Return [X, Y] of the center of cell containing provided text 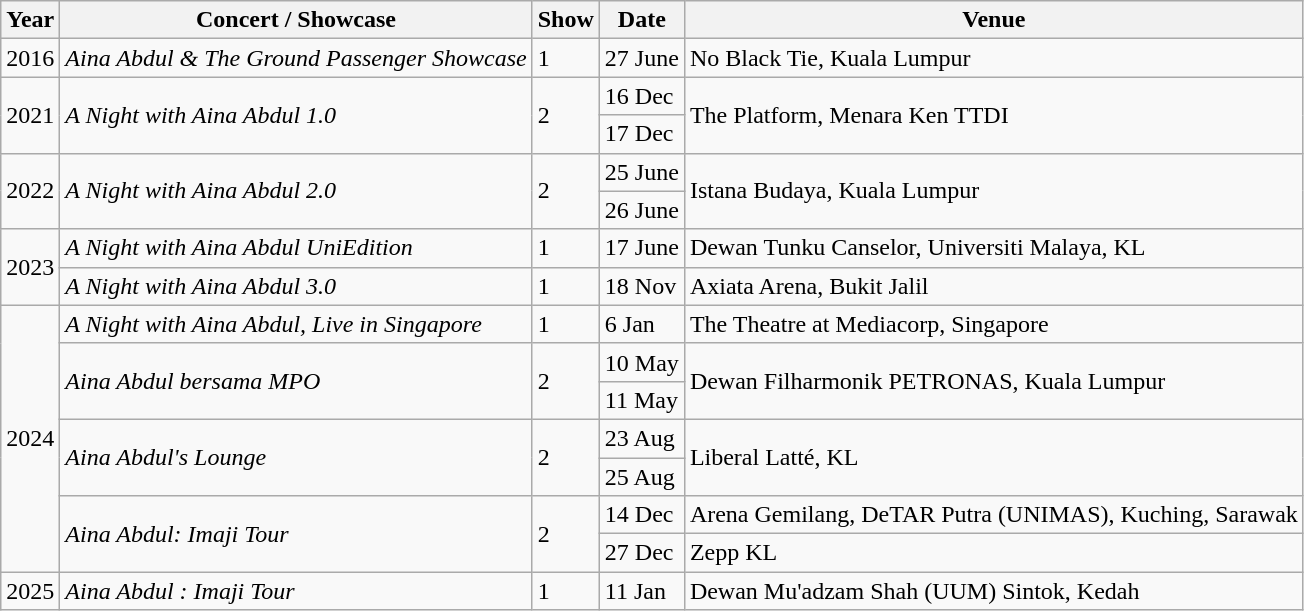
27 June [642, 58]
10 May [642, 362]
Liberal Latté, KL [994, 457]
23 Aug [642, 438]
No Black Tie, Kuala Lumpur [994, 58]
16 Dec [642, 96]
A Night with Aina Abdul, Live in Singapore [296, 324]
Istana Budaya, Kuala Lumpur [994, 191]
17 Dec [642, 134]
2024 [30, 438]
Dewan Tunku Canselor, Universiti Malaya, KL [994, 248]
25 Aug [642, 477]
26 June [642, 210]
A Night with Aina Abdul UniEdition [296, 248]
Year [30, 20]
Date [642, 20]
Zepp KL [994, 553]
Axiata Arena, Bukit Jalil [994, 286]
Concert / Showcase [296, 20]
18 Nov [642, 286]
17 June [642, 248]
2025 [30, 591]
Aina Abdul & The Ground Passenger Showcase [296, 58]
A Night with Aina Abdul 3.0 [296, 286]
Show [566, 20]
Venue [994, 20]
Aina Abdul bersama MPO [296, 381]
Dewan Filharmonik PETRONAS, Kuala Lumpur [994, 381]
The Theatre at Mediacorp, Singapore [994, 324]
Aina Abdul: Imaji Tour [296, 534]
2021 [30, 115]
27 Dec [642, 553]
Aina Abdul : Imaji Tour [296, 591]
11 Jan [642, 591]
25 June [642, 172]
14 Dec [642, 515]
A Night with Aina Abdul 1.0 [296, 115]
Arena Gemilang, DeTAR Putra (UNIMAS), Kuching, Sarawak [994, 515]
2023 [30, 267]
2016 [30, 58]
Dewan Mu'adzam Shah (UUM) Sintok, Kedah [994, 591]
Aina Abdul's Lounge [296, 457]
6 Jan [642, 324]
11 May [642, 400]
A Night with Aina Abdul 2.0 [296, 191]
The Platform, Menara Ken TTDI [994, 115]
2022 [30, 191]
